Determine the [X, Y] coordinate at the center of the cell enclosing the given text.  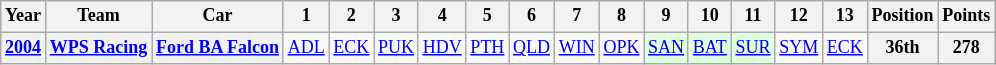
HDV [442, 48]
12 [799, 16]
2004 [24, 48]
QLD [532, 48]
WPS Racing [98, 48]
9 [666, 16]
1 [306, 16]
Car [218, 16]
SAN [666, 48]
278 [966, 48]
OPK [622, 48]
10 [710, 16]
PTH [488, 48]
SUR [753, 48]
6 [532, 16]
13 [846, 16]
2 [352, 16]
8 [622, 16]
SYM [799, 48]
7 [576, 16]
BAT [710, 48]
5 [488, 16]
4 [442, 16]
ADL [306, 48]
Points [966, 16]
Ford BA Falcon [218, 48]
11 [753, 16]
PUK [396, 48]
Team [98, 16]
Year [24, 16]
3 [396, 16]
Position [902, 16]
WIN [576, 48]
36th [902, 48]
